Return the (x, y) coordinate for the center point of the cell that contains the specified text.  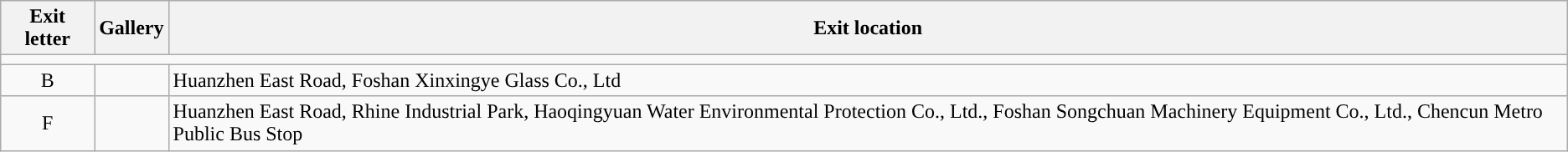
Huanzhen East Road, Foshan Xinxingye Glass Co., Ltd (868, 80)
B (48, 80)
Exit letter (48, 28)
F (48, 124)
Gallery (132, 28)
Exit location (868, 28)
